For the text-containing cell, return its midpoint in [x, y] coordinate format. 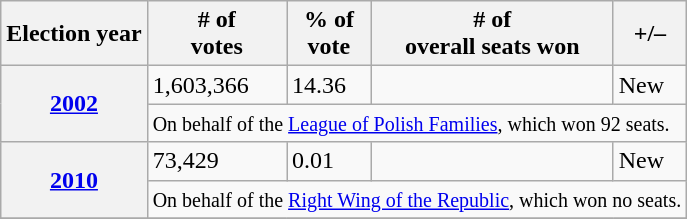
2002 [74, 104]
Election year [74, 34]
14.36 [330, 85]
0.01 [330, 161]
% ofvote [330, 34]
# ofoverall seats won [492, 34]
On behalf of the Right Wing of the Republic, which won no seats. [417, 199]
2010 [74, 180]
1,603,366 [216, 85]
+/– [650, 34]
# of votes [216, 34]
On behalf of the League of Polish Families, which won 92 seats. [417, 123]
73,429 [216, 161]
